Return the [X, Y] coordinate for the center point of the cell that contains the specified text.  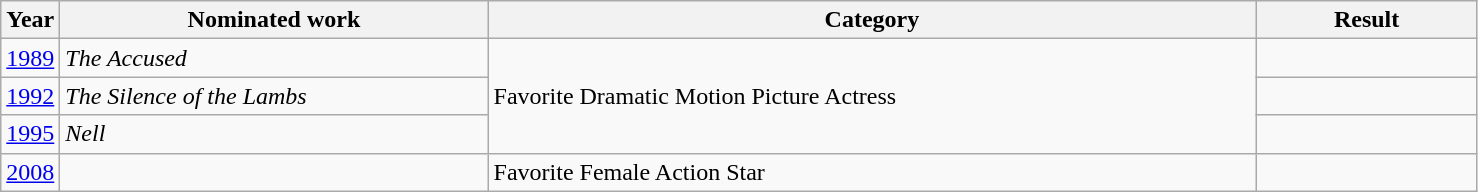
Nell [274, 134]
2008 [30, 172]
The Silence of the Lambs [274, 96]
Nominated work [274, 20]
Favorite Dramatic Motion Picture Actress [872, 96]
1989 [30, 58]
1995 [30, 134]
Result [1366, 20]
Category [872, 20]
The Accused [274, 58]
1992 [30, 96]
Favorite Female Action Star [872, 172]
Year [30, 20]
